Search for the cell housing the specified text and yield its [x, y] center coordinate. 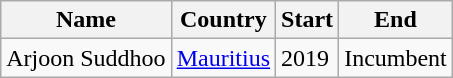
2019 [308, 58]
Start [308, 20]
End [396, 20]
Name [86, 20]
Incumbent [396, 58]
Mauritius [223, 58]
Arjoon Suddhoo [86, 58]
Country [223, 20]
